Return [X, Y] of the center of cell containing provided text 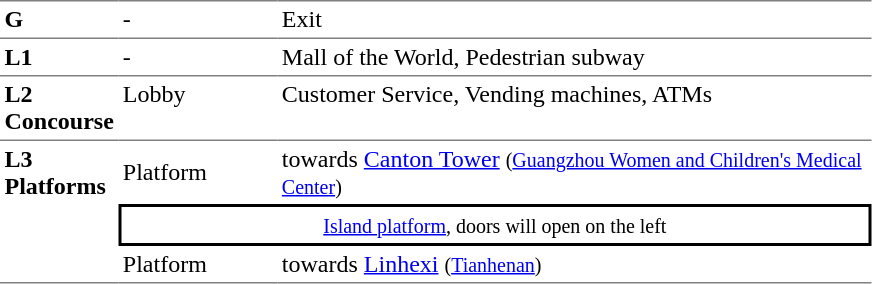
towards Canton Tower (Guangzhou Women and Children's Medical Center) [574, 172]
Exit [574, 19]
Island platform, doors will open on the left [494, 225]
L1 [59, 57]
Mall of the World, Pedestrian subway [574, 57]
G [59, 19]
Lobby [198, 108]
towards Linhexi (Tianhenan) [574, 265]
Customer Service, Vending machines, ATMs [574, 108]
L3Platforms [59, 212]
L2Concourse [59, 108]
